From the cell containing the given text, extract its center point as [X, Y] coordinate. 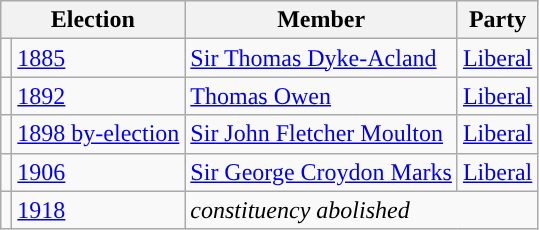
1885 [98, 58]
1898 by-election [98, 134]
Sir George Croydon Marks [322, 172]
Thomas Owen [322, 96]
Election [93, 20]
Party [497, 20]
1906 [98, 172]
Sir John Fletcher Moulton [322, 134]
Sir Thomas Dyke-Acland [322, 58]
Member [322, 20]
constituency abolished [362, 210]
1918 [98, 210]
1892 [98, 96]
